Return [x, y] of the center of cell containing provided text 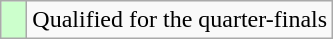
Qualified for the quarter-finals [180, 20]
